Output the [X, Y] coordinate of the center of the cell containing the given text.  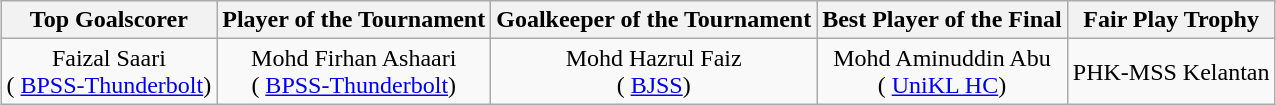
Mohd Hazrul Faiz ( BJSS) [654, 72]
Fair Play Trophy [1171, 20]
Player of the Tournament [354, 20]
Mohd Firhan Ashaari ( BPSS-Thunderbolt) [354, 72]
Goalkeeper of the Tournament [654, 20]
Best Player of the Final [942, 20]
Faizal Saari ( BPSS-Thunderbolt) [109, 72]
Top Goalscorer [109, 20]
PHK-MSS Kelantan [1171, 72]
Mohd Aminuddin Abu ( UniKL HC) [942, 72]
